Output the (x, y) coordinate of the center of the cell containing the given text.  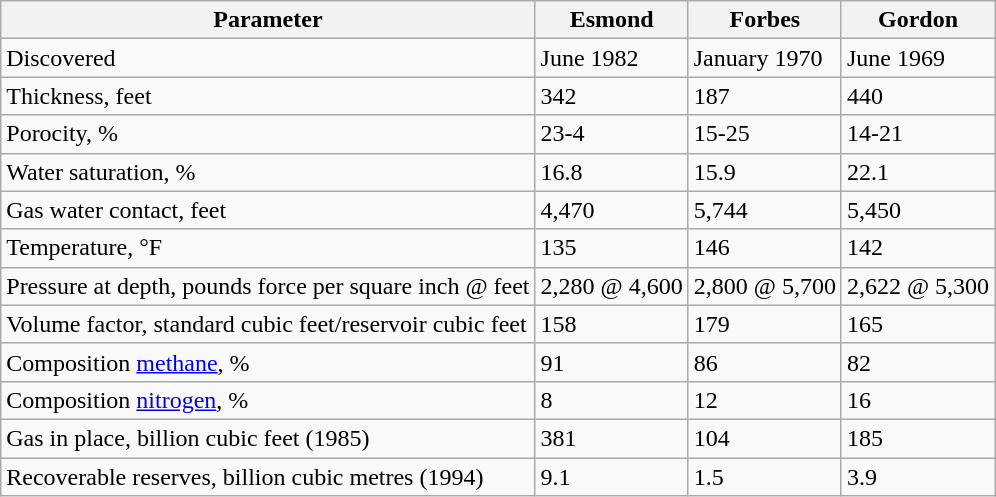
Recoverable reserves, billion cubic metres (1994) (268, 477)
Water saturation, % (268, 172)
16.8 (612, 172)
185 (918, 438)
16 (918, 400)
14-21 (918, 134)
3.9 (918, 477)
381 (612, 438)
15.9 (764, 172)
June 1982 (612, 58)
Temperature, °F (268, 248)
22.1 (918, 172)
Composition methane, % (268, 362)
4,470 (612, 210)
Volume factor, standard cubic feet/reservoir cubic feet (268, 324)
12 (764, 400)
23-4 (612, 134)
15-25 (764, 134)
5,450 (918, 210)
135 (612, 248)
June 1969 (918, 58)
2,280 @ 4,600 (612, 286)
January 1970 (764, 58)
8 (612, 400)
Thickness, feet (268, 96)
5,744 (764, 210)
Composition nitrogen, % (268, 400)
Porocity, % (268, 134)
179 (764, 324)
Gordon (918, 20)
2,622 @ 5,300 (918, 286)
158 (612, 324)
142 (918, 248)
91 (612, 362)
9.1 (612, 477)
342 (612, 96)
Discovered (268, 58)
Pressure at depth, pounds force per square inch @ feet (268, 286)
82 (918, 362)
Gas water contact, feet (268, 210)
440 (918, 96)
165 (918, 324)
Gas in place, billion cubic feet (1985) (268, 438)
187 (764, 96)
104 (764, 438)
146 (764, 248)
Parameter (268, 20)
1.5 (764, 477)
2,800 @ 5,700 (764, 286)
86 (764, 362)
Forbes (764, 20)
Esmond (612, 20)
